From the cell containing the given text, extract its center point as (x, y) coordinate. 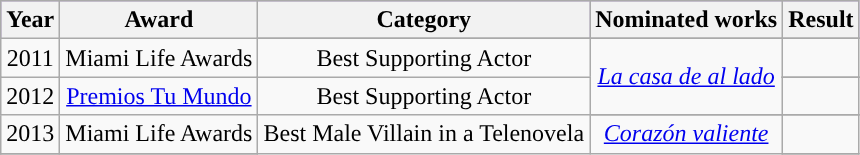
Nominated works (686, 20)
2011 (30, 58)
Award (159, 20)
Best Male Villain in a Telenovela (424, 134)
Result (821, 20)
Corazón valiente (686, 134)
Premios Tu Mundo (159, 96)
La casa de al lado (686, 77)
Year (30, 20)
Category (424, 20)
2012 (30, 96)
2013 (30, 134)
